Pinpoint the cell where the given text exists, returning its (x, y) midpoint coordinate. 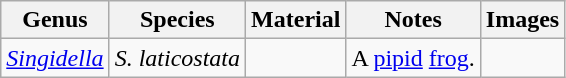
Images (522, 20)
Material (296, 20)
Notes (413, 20)
Genus (55, 20)
Species (177, 20)
A pipid frog. (413, 58)
Singidella (55, 58)
S. laticostata (177, 58)
